Return [X, Y] of the center of cell containing provided text 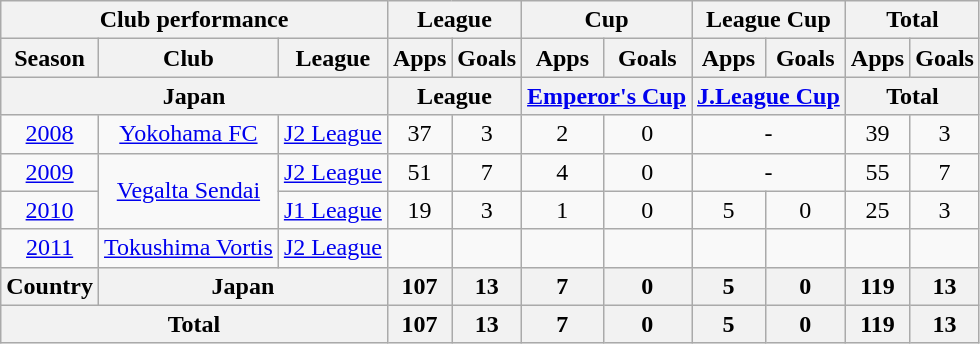
Club performance [194, 20]
1 [563, 210]
Club [188, 58]
19 [419, 210]
League Cup [769, 20]
55 [877, 172]
37 [419, 134]
Country [50, 286]
2010 [50, 210]
39 [877, 134]
Yokohama FC [188, 134]
Emperor's Cup [607, 96]
2011 [50, 248]
Tokushima Vortis [188, 248]
J.League Cup [769, 96]
J1 League [332, 210]
2008 [50, 134]
2 [563, 134]
Season [50, 58]
2009 [50, 172]
4 [563, 172]
25 [877, 210]
Vegalta Sendai [188, 191]
Cup [607, 20]
51 [419, 172]
